Provide the (x, y) coordinate of the cell's center where the given text is located.  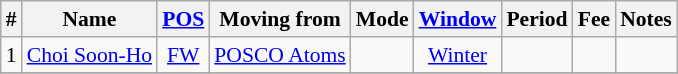
Name (90, 19)
1 (12, 55)
Notes (646, 19)
Period (536, 19)
FW (183, 55)
Fee (594, 19)
POS (183, 19)
Winter (458, 55)
Window (458, 19)
Mode (382, 19)
Moving from (280, 19)
POSCO Atoms (280, 55)
Choi Soon-Ho (90, 55)
# (12, 19)
